Capture the cell that displays the provided text and extract its (x, y) central coordinate. 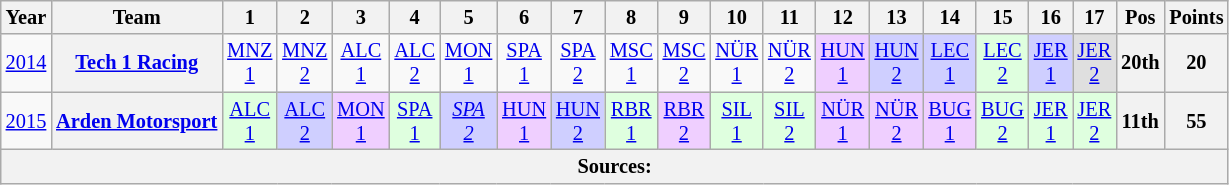
8 (632, 17)
14 (950, 17)
MNZ1 (250, 63)
10 (736, 17)
RBR1 (632, 121)
LEC1 (950, 63)
4 (414, 17)
17 (1094, 17)
MNZ2 (304, 63)
Tech 1 Racing (136, 63)
2015 (26, 121)
Pos (1140, 17)
SIL2 (790, 121)
Points (1196, 17)
RBR2 (684, 121)
9 (684, 17)
SIL1 (736, 121)
MSC1 (632, 63)
2014 (26, 63)
20th (1140, 63)
20 (1196, 63)
BUG1 (950, 121)
16 (1051, 17)
13 (897, 17)
Arden Motorsport (136, 121)
55 (1196, 121)
15 (1002, 17)
11th (1140, 121)
BUG2 (1002, 121)
LEC2 (1002, 63)
6 (524, 17)
1 (250, 17)
MSC2 (684, 63)
5 (468, 17)
12 (843, 17)
Sources: (615, 166)
11 (790, 17)
3 (360, 17)
7 (578, 17)
2 (304, 17)
Year (26, 17)
Team (136, 17)
